Detect which cell encompasses the target text, then output its [X, Y] center coordinate. 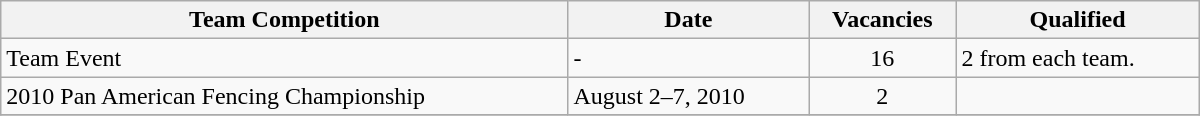
Team Event [284, 58]
Qualified [1078, 20]
2 from each team. [1078, 58]
August 2–7, 2010 [688, 96]
2 [882, 96]
Team Competition [284, 20]
2010 Pan American Fencing Championship [284, 96]
16 [882, 58]
Date [688, 20]
Vacancies [882, 20]
- [688, 58]
